Scan for the cell matching the given text and deliver its [X, Y] coordinate at center. 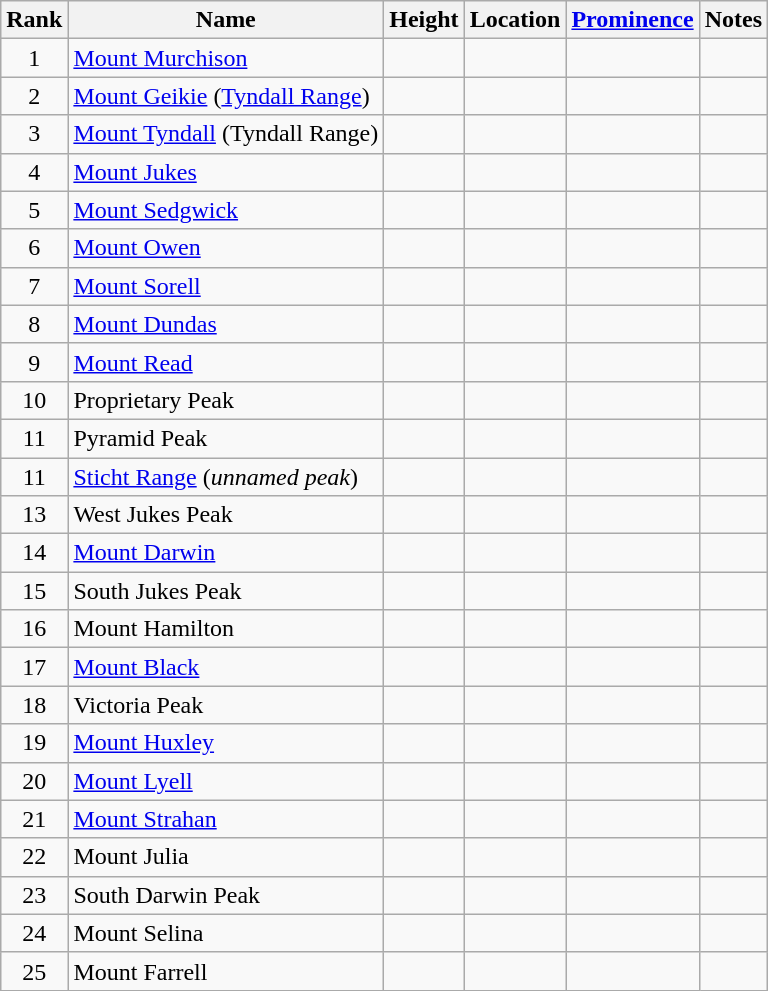
13 [34, 515]
Pyramid Peak [226, 438]
Mount Lyell [226, 781]
22 [34, 857]
1 [34, 58]
2 [34, 96]
South Darwin Peak [226, 895]
Mount Darwin [226, 553]
Mount Selina [226, 933]
Mount Owen [226, 248]
18 [34, 705]
24 [34, 933]
Mount Murchison [226, 58]
19 [34, 743]
Notes [733, 20]
Height [424, 20]
23 [34, 895]
Mount Sedgwick [226, 210]
Mount Huxley [226, 743]
Location [515, 20]
Mount Julia [226, 857]
Rank [34, 20]
10 [34, 400]
Mount Hamilton [226, 629]
West Jukes Peak [226, 515]
Mount Strahan [226, 819]
20 [34, 781]
Mount Sorell [226, 286]
Mount Jukes [226, 172]
3 [34, 134]
Mount Dundas [226, 324]
9 [34, 362]
16 [34, 629]
Prominence [632, 20]
7 [34, 286]
15 [34, 591]
8 [34, 324]
Proprietary Peak [226, 400]
6 [34, 248]
Mount Farrell [226, 971]
14 [34, 553]
Victoria Peak [226, 705]
21 [34, 819]
Mount Black [226, 667]
Name [226, 20]
17 [34, 667]
5 [34, 210]
Mount Geikie (Tyndall Range) [226, 96]
South Jukes Peak [226, 591]
25 [34, 971]
Mount Tyndall (Tyndall Range) [226, 134]
Mount Read [226, 362]
4 [34, 172]
Sticht Range (unnamed peak) [226, 477]
